From the cell containing the given text, extract its center point as (x, y) coordinate. 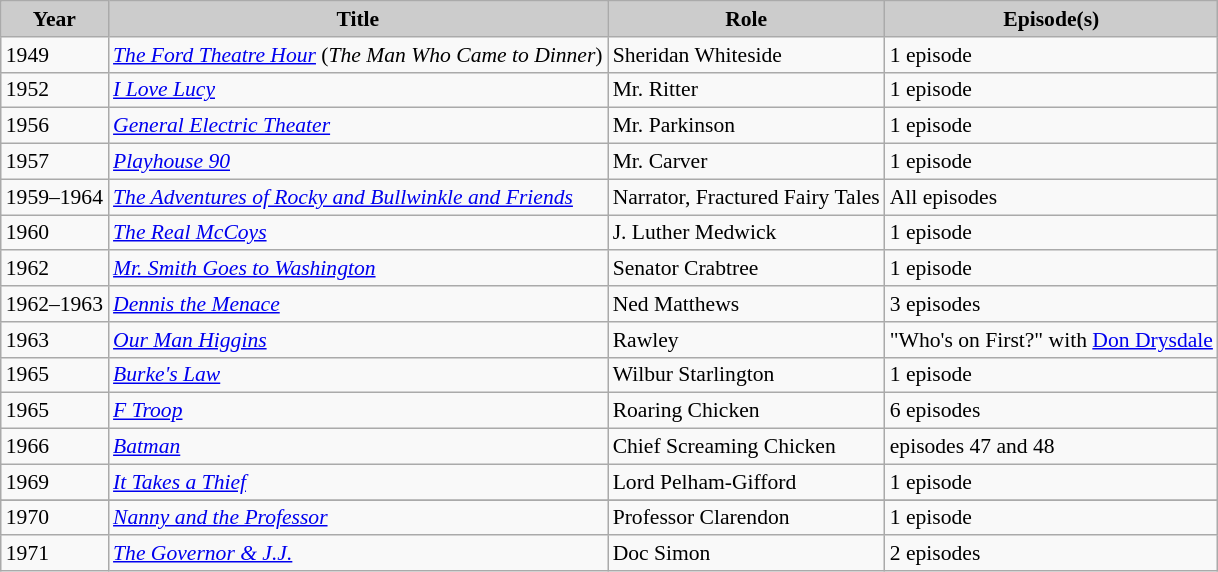
1956 (54, 126)
Playhouse 90 (358, 162)
General Electric Theater (358, 126)
Mr. Carver (746, 162)
Professor Clarendon (746, 518)
1960 (54, 233)
Episode(s) (1052, 19)
The Ford Theatre Hour (The Man Who Came to Dinner) (358, 55)
Roaring Chicken (746, 411)
1963 (54, 340)
Narrator, Fractured Fairy Tales (746, 197)
1959–1964 (54, 197)
Doc Simon (746, 554)
Rawley (746, 340)
Sheridan Whiteside (746, 55)
Year (54, 19)
Burke's Law (358, 375)
episodes 47 and 48 (1052, 447)
The Governor & J.J. (358, 554)
"Who's on First?" with Don Drysdale (1052, 340)
Mr. Smith Goes to Washington (358, 269)
The Adventures of Rocky and Bullwinkle and Friends (358, 197)
All episodes (1052, 197)
Ned Matthews (746, 304)
Lord Pelham-Gifford (746, 482)
Senator Crabtree (746, 269)
J. Luther Medwick (746, 233)
The Real McCoys (358, 233)
Nanny and the Professor (358, 518)
F Troop (358, 411)
Title (358, 19)
Our Man Higgins (358, 340)
1949 (54, 55)
1969 (54, 482)
1962 (54, 269)
2 episodes (1052, 554)
It Takes a Thief (358, 482)
3 episodes (1052, 304)
Mr. Ritter (746, 90)
1966 (54, 447)
Chief Screaming Chicken (746, 447)
Batman (358, 447)
Role (746, 19)
Mr. Parkinson (746, 126)
1957 (54, 162)
1970 (54, 518)
1952 (54, 90)
6 episodes (1052, 411)
Wilbur Starlington (746, 375)
Dennis the Menace (358, 304)
I Love Lucy (358, 90)
1971 (54, 554)
1962–1963 (54, 304)
